Return the [x, y] coordinate for the center point of the cell that contains the specified text.  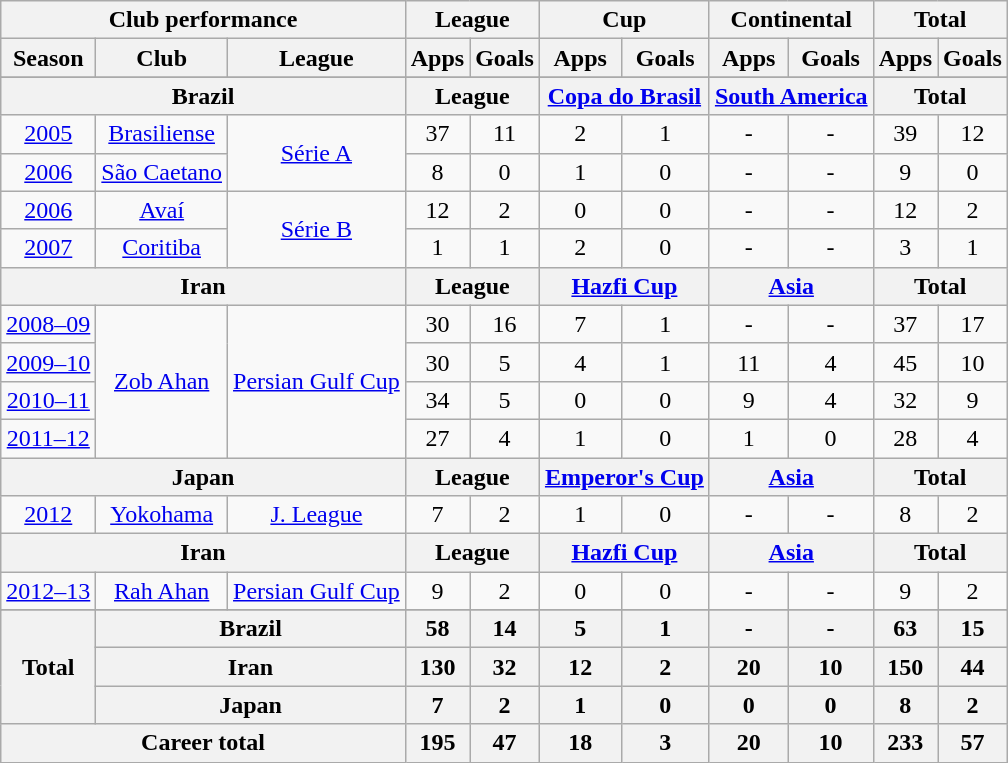
18 [580, 743]
Yokohama [162, 515]
South America [791, 96]
Season [48, 58]
Club performance [203, 20]
2012–13 [48, 591]
Cup [624, 20]
28 [905, 438]
17 [973, 324]
233 [905, 743]
16 [505, 324]
Série B [317, 229]
45 [905, 362]
14 [505, 629]
Avaí [162, 210]
Série A [317, 153]
Copa do Brasil [624, 96]
2009–10 [48, 362]
Continental [791, 20]
63 [905, 629]
57 [973, 743]
130 [437, 667]
2011–12 [48, 438]
195 [437, 743]
47 [505, 743]
J. League [317, 515]
150 [905, 667]
58 [437, 629]
15 [973, 629]
39 [905, 134]
Zob Ahan [162, 381]
2005 [48, 134]
2010–11 [48, 400]
27 [437, 438]
Rah Ahan [162, 591]
34 [437, 400]
Brasiliense [162, 134]
Coritiba [162, 248]
44 [973, 667]
São Caetano [162, 172]
2008–09 [48, 324]
2012 [48, 515]
Emperor's Cup [624, 477]
Career total [203, 743]
2007 [48, 248]
Club [162, 58]
